From the cell containing the given text, extract its center point as [x, y] coordinate. 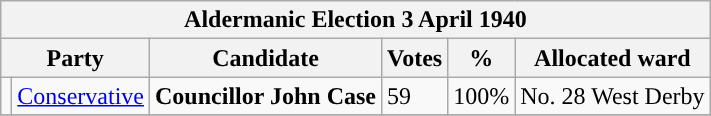
Candidate [266, 58]
Aldermanic Election 3 April 1940 [356, 20]
Conservative [81, 96]
Votes [414, 58]
Councillor John Case [266, 96]
59 [414, 96]
Allocated ward [612, 58]
100% [482, 96]
Party [76, 58]
% [482, 58]
No. 28 West Derby [612, 96]
